Locate the cell with the specified text and output its (X, Y) center coordinate. 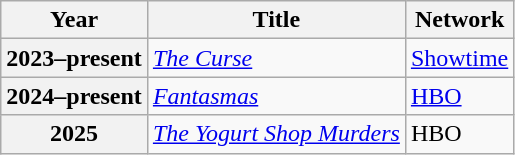
2024–present (74, 96)
The Yogurt Shop Murders (276, 134)
Year (74, 20)
Network (459, 20)
Fantasmas (276, 96)
Showtime (459, 58)
Title (276, 20)
The Curse (276, 58)
2025 (74, 134)
2023–present (74, 58)
